Identify which cell holds the provided text, then report its (X, Y) central coordinate. 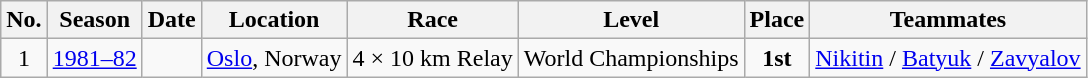
Teammates (948, 20)
Date (172, 20)
World Championships (631, 58)
Place (777, 20)
Location (274, 20)
Level (631, 20)
1 (24, 58)
Oslo, Norway (274, 58)
1st (777, 58)
1981–82 (94, 58)
Race (432, 20)
No. (24, 20)
Season (94, 20)
4 × 10 km Relay (432, 58)
Nikitin / Batyuk / Zavyalov (948, 58)
